Return (x, y) of the center of cell containing provided text 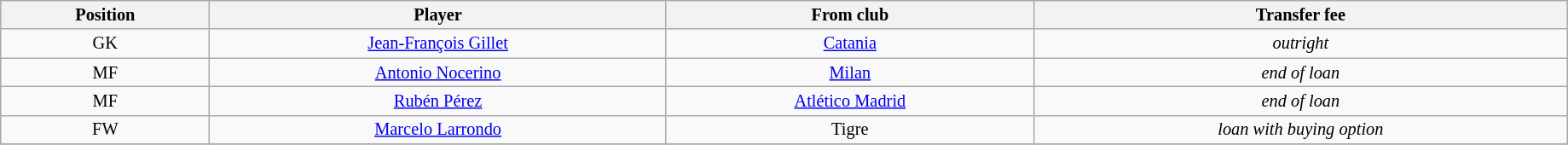
Antonio Nocerino (438, 72)
Marcelo Larrondo (438, 130)
Milan (849, 72)
Rubén Pérez (438, 101)
outright (1300, 43)
From club (849, 14)
Position (106, 14)
Transfer fee (1300, 14)
GK (106, 43)
Catania (849, 43)
Jean-François Gillet (438, 43)
Tigre (849, 130)
Player (438, 14)
FW (106, 130)
Atlético Madrid (849, 101)
loan with buying option (1300, 130)
